Extract the [x, y] coordinate from the center of the cell holding the provided text.  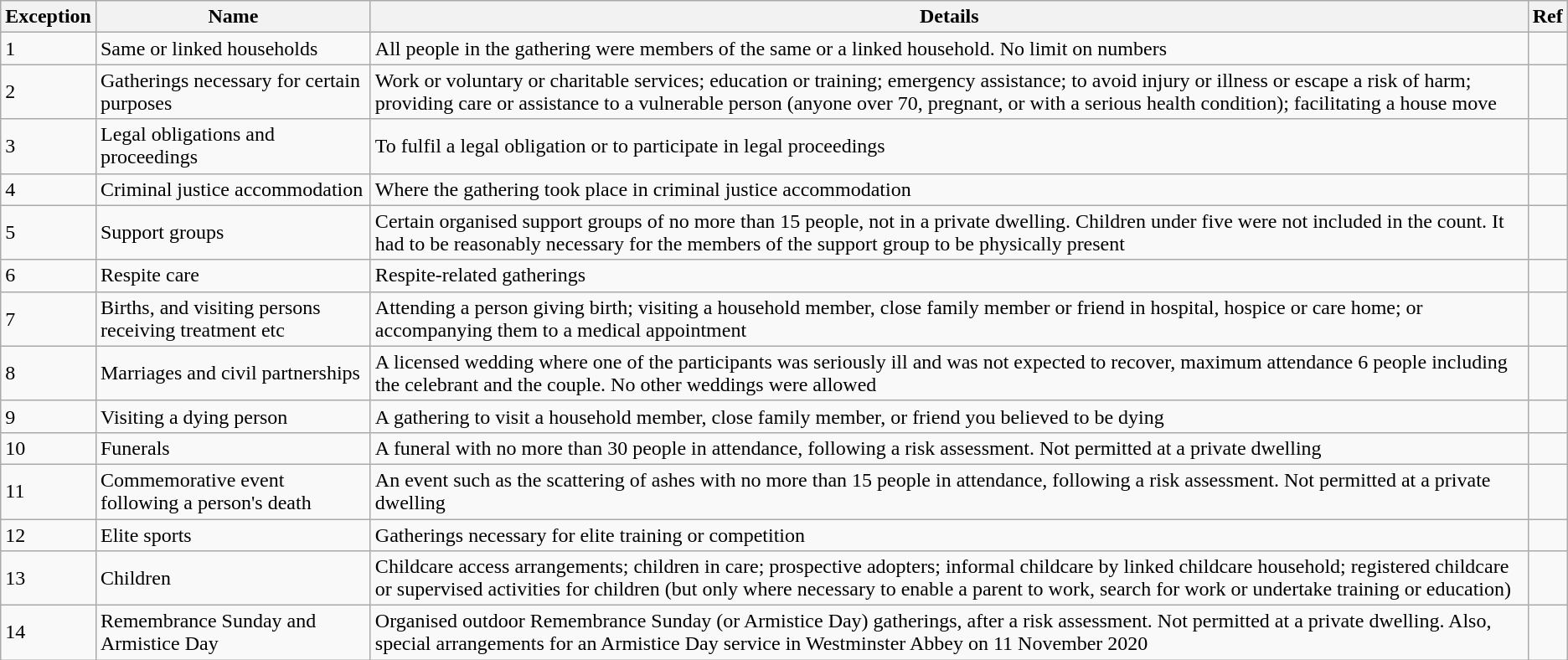
1 [49, 49]
Gatherings necessary for elite training or competition [949, 535]
7 [49, 318]
9 [49, 416]
Remembrance Sunday and Armistice Day [233, 633]
Marriages and civil partnerships [233, 374]
14 [49, 633]
Funerals [233, 448]
Criminal justice accommodation [233, 189]
Support groups [233, 233]
A funeral with no more than 30 people in attendance, following a risk assessment. Not permitted at a private dwelling [949, 448]
Exception [49, 17]
13 [49, 578]
Births, and visiting persons receiving treatment etc [233, 318]
8 [49, 374]
All people in the gathering were members of the same or a linked household. No limit on numbers [949, 49]
Children [233, 578]
A gathering to visit a household member, close family member, or friend you believed to be dying [949, 416]
11 [49, 491]
3 [49, 146]
Name [233, 17]
12 [49, 535]
Where the gathering took place in criminal justice accommodation [949, 189]
Same or linked households [233, 49]
Legal obligations and proceedings [233, 146]
An event such as the scattering of ashes with no more than 15 people in attendance, following a risk assessment. Not permitted at a private dwelling [949, 491]
2 [49, 92]
Respite care [233, 276]
5 [49, 233]
Visiting a dying person [233, 416]
Commemorative event following a person's death [233, 491]
4 [49, 189]
10 [49, 448]
6 [49, 276]
Elite sports [233, 535]
To fulfil a legal obligation or to participate in legal proceedings [949, 146]
Details [949, 17]
Ref [1548, 17]
Gatherings necessary for certain purposes [233, 92]
Respite-related gatherings [949, 276]
